Determine the [X, Y] coordinate at the center of the cell enclosing the given text.  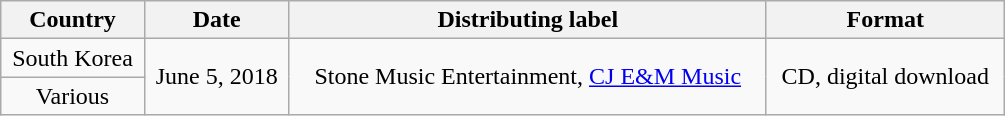
Various [73, 96]
Stone Music Entertainment, CJ E&M Music [528, 77]
South Korea [73, 58]
June 5, 2018 [216, 77]
Date [216, 20]
Country [73, 20]
CD, digital download [885, 77]
Distributing label [528, 20]
Format [885, 20]
